Locate the cell with the specified text and output its (x, y) center coordinate. 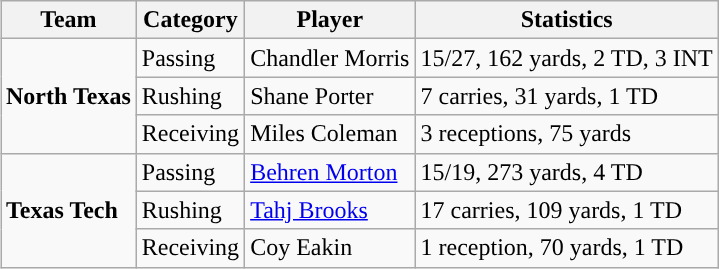
Shane Porter (330, 96)
Player (330, 20)
Behren Morton (330, 172)
1 reception, 70 yards, 1 TD (566, 248)
Category (190, 20)
Statistics (566, 20)
Miles Coleman (330, 134)
Team (68, 20)
Chandler Morris (330, 58)
3 receptions, 75 yards (566, 134)
Tahj Brooks (330, 210)
17 carries, 109 yards, 1 TD (566, 210)
Coy Eakin (330, 248)
7 carries, 31 yards, 1 TD (566, 96)
15/19, 273 yards, 4 TD (566, 172)
North Texas (68, 96)
15/27, 162 yards, 2 TD, 3 INT (566, 58)
Texas Tech (68, 210)
